For the text-containing cell, return its midpoint in [X, Y] coordinate format. 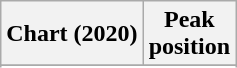
Peakposition [189, 34]
Chart (2020) [72, 34]
